Output the (x, y) coordinate of the center of the cell containing the given text.  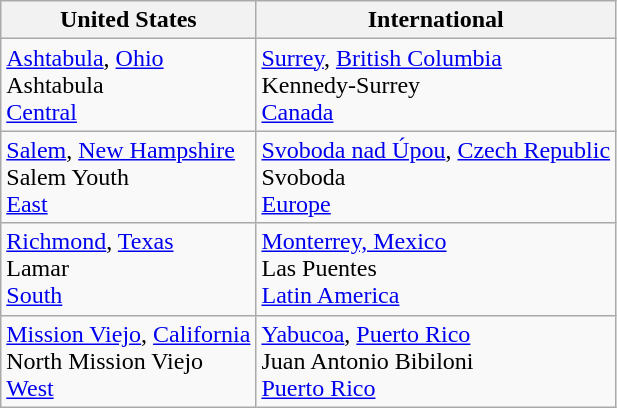
Surrey, British Columbia Kennedy-Surrey Canada (436, 85)
Richmond, Texas Lamar South (128, 269)
United States (128, 20)
Salem, New Hampshire Salem Youth East (128, 177)
Svoboda nad Úpou, Czech Republic Svoboda Europe (436, 177)
Ashtabula, Ohio Ashtabula Central (128, 85)
Mission Viejo, California North Mission Viejo West (128, 361)
Monterrey, Mexico Las Puentes Latin America (436, 269)
International (436, 20)
Yabucoa, Puerto Rico Juan Antonio Bibiloni Puerto Rico (436, 361)
